Extract the (x, y) coordinate from the center of the cell holding the provided text.  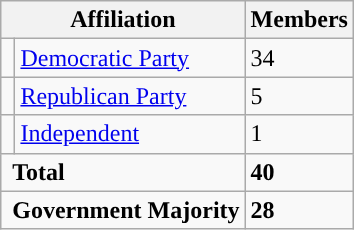
Republican Party (130, 96)
28 (299, 210)
34 (299, 58)
5 (299, 96)
Members (299, 20)
1 (299, 134)
Total (123, 172)
Affiliation (123, 20)
Independent (130, 134)
40 (299, 172)
Democratic Party (130, 58)
Government Majority (123, 210)
